Find where the given text appears and provide that cell's center as [x, y] coordinate. 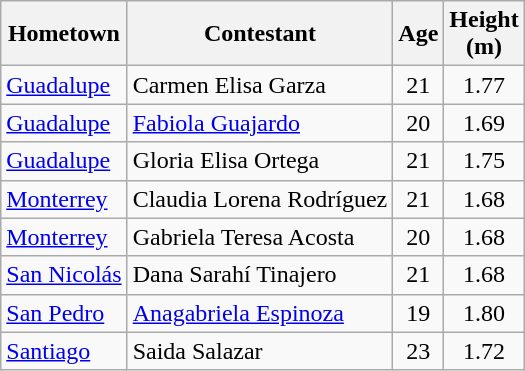
19 [418, 313]
Gabriela Teresa Acosta [260, 237]
23 [418, 351]
Gloria Elisa Ortega [260, 161]
Anagabriela Espinoza [260, 313]
1.72 [484, 351]
Carmen Elisa Garza [260, 85]
Hometown [64, 34]
Saida Salazar [260, 351]
1.80 [484, 313]
Santiago [64, 351]
San Pedro [64, 313]
Contestant [260, 34]
Dana Sarahí Tinajero [260, 275]
Age [418, 34]
Fabiola Guajardo [260, 123]
1.75 [484, 161]
Height (m) [484, 34]
1.77 [484, 85]
1.69 [484, 123]
Claudia Lorena Rodríguez [260, 199]
San Nicolás [64, 275]
